Provide the [X, Y] coordinate of the cell's center where the given text is located.  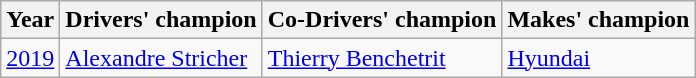
Alexandre Stricher [161, 58]
Co-Drivers' champion [382, 20]
Drivers' champion [161, 20]
Hyundai [598, 58]
Year [30, 20]
Makes' champion [598, 20]
2019 [30, 58]
Thierry Benchetrit [382, 58]
